Capture the cell that displays the provided text and extract its (X, Y) central coordinate. 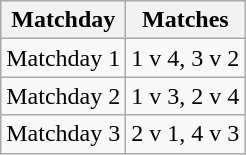
Matchday 1 (64, 58)
Matchday (64, 20)
1 v 4, 3 v 2 (186, 58)
1 v 3, 2 v 4 (186, 96)
Matchday 2 (64, 96)
2 v 1, 4 v 3 (186, 134)
Matches (186, 20)
Matchday 3 (64, 134)
